Search for the cell housing the specified text and yield its [x, y] center coordinate. 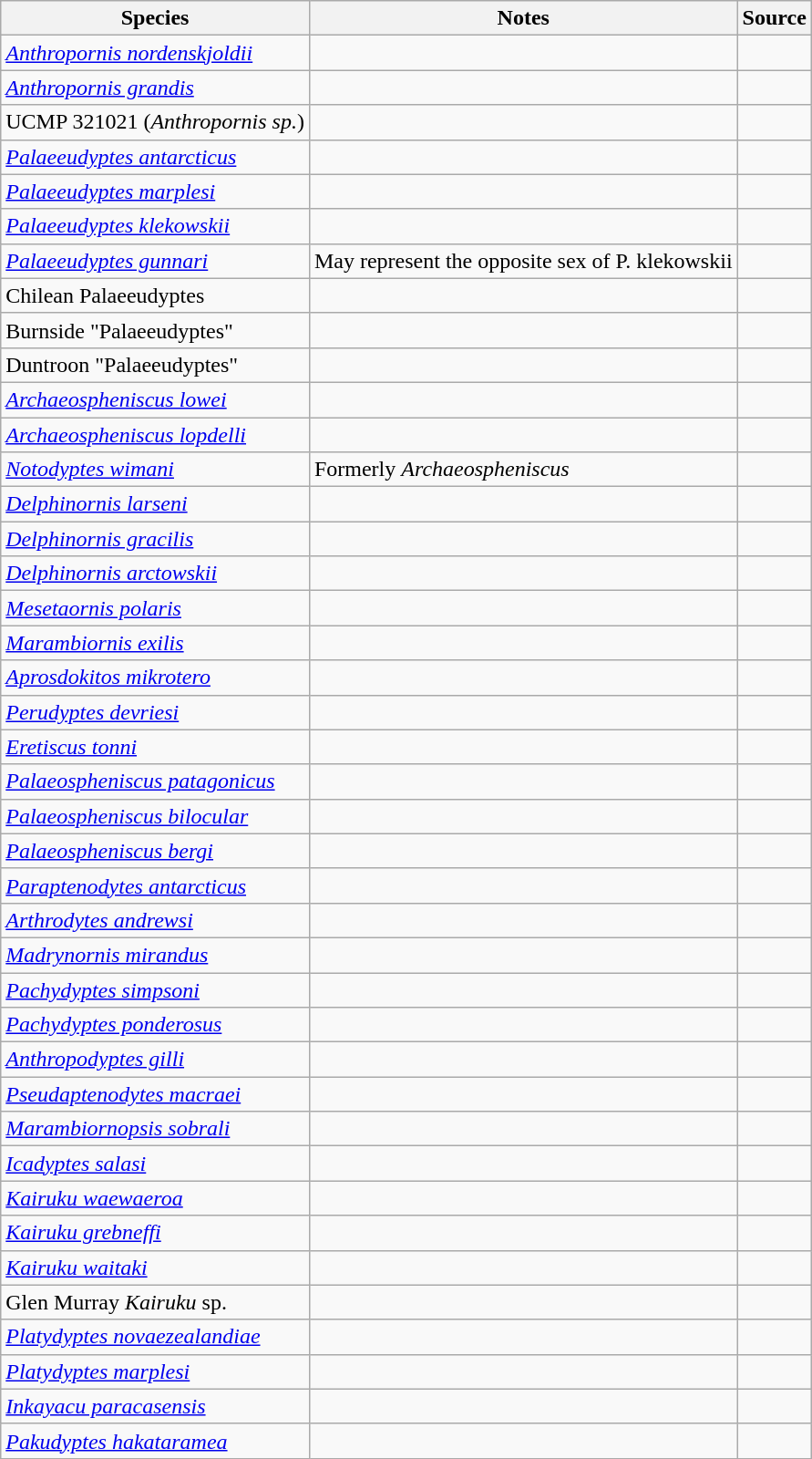
Palaeeudyptes antarcticus [155, 157]
Marambiornis exilis [155, 643]
Duntroon "Palaeeudyptes" [155, 365]
Arthrodytes andrewsi [155, 920]
Pseudaptenodytes macraei [155, 1094]
Source [775, 18]
May represent the opposite sex of P. klekowskii [523, 261]
Palaeospheniscus bilocular [155, 816]
Paraptenodytes antarcticus [155, 885]
Inkayacu paracasensis [155, 1406]
Pachydyptes simpsoni [155, 989]
Notes [523, 18]
Anthropornis grandis [155, 88]
Madrynornis mirandus [155, 955]
Perudyptes devriesi [155, 712]
Formerly Archaeospheniscus [523, 470]
Archaeospheniscus lowei [155, 399]
Chilean Palaeeudyptes [155, 295]
Kairuku grebneffi [155, 1233]
Delphinornis gracilis [155, 539]
Eretiscus tonni [155, 747]
Palaeospheniscus patagonicus [155, 781]
Delphinornis arctowskii [155, 574]
Pachydyptes ponderosus [155, 1025]
Palaeospheniscus bergi [155, 851]
Species [155, 18]
Marambiornopsis sobrali [155, 1129]
Mesetaornis polaris [155, 608]
Burnside "Palaeeudyptes" [155, 330]
UCMP 321021 (Anthropornis sp.) [155, 122]
Pakudyptes hakataramea [155, 1441]
Icadyptes salasi [155, 1164]
Notodyptes wimani [155, 470]
Palaeeudyptes klekowskii [155, 226]
Glen Murray Kairuku sp. [155, 1302]
Platydyptes novaezealandiae [155, 1337]
Aprosdokitos mikrotero [155, 678]
Archaeospheniscus lopdelli [155, 435]
Palaeeudyptes gunnari [155, 261]
Delphinornis larseni [155, 504]
Platydyptes marplesi [155, 1371]
Palaeeudyptes marplesi [155, 191]
Anthropornis nordenskjoldii [155, 53]
Kairuku waitaki [155, 1268]
Kairuku waewaeroa [155, 1198]
Anthropodyptes gilli [155, 1060]
